Scan for the cell matching the given text and deliver its (X, Y) coordinate at center. 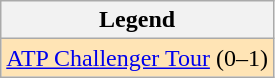
Legend (138, 20)
ATP Challenger Tour (0–1) (138, 58)
